Scan for the cell matching the given text and deliver its (x, y) coordinate at center. 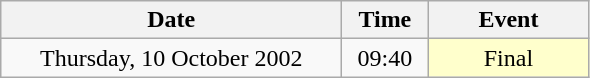
Date (172, 20)
Final (508, 58)
Event (508, 20)
09:40 (385, 58)
Time (385, 20)
Thursday, 10 October 2002 (172, 58)
